Return [x, y] of the center of cell containing provided text 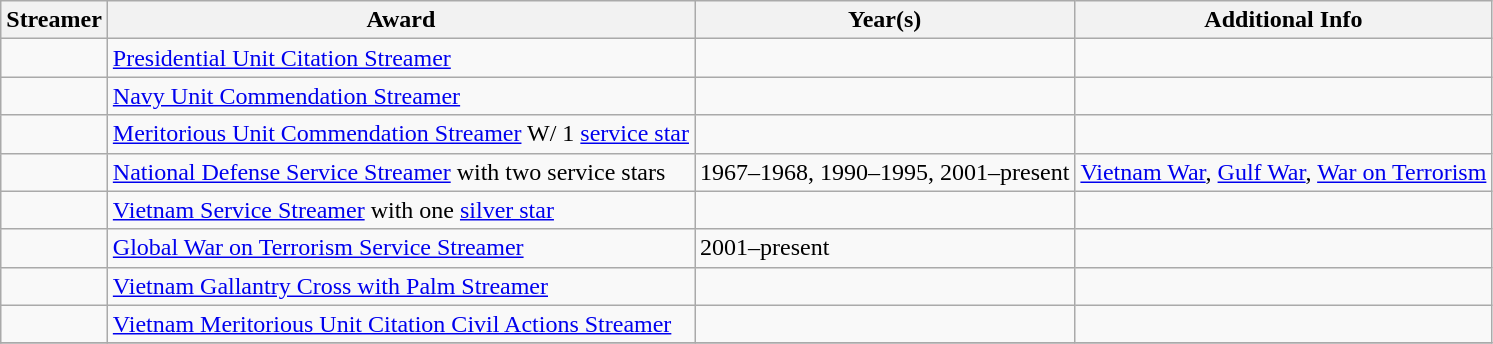
Award [400, 20]
National Defense Service Streamer with two service stars [400, 172]
1967–1968, 1990–1995, 2001–present [884, 172]
Vietnam Service Streamer with one silver star [400, 210]
Streamer [54, 20]
Vietnam War, Gulf War, War on Terrorism [1284, 172]
Year(s) [884, 20]
Vietnam Meritorious Unit Citation Civil Actions Streamer [400, 324]
Navy Unit Commendation Streamer [400, 96]
2001–present [884, 248]
Global War on Terrorism Service Streamer [400, 248]
Presidential Unit Citation Streamer [400, 58]
Vietnam Gallantry Cross with Palm Streamer [400, 286]
Meritorious Unit Commendation Streamer W/ 1 service star [400, 134]
Additional Info [1284, 20]
